From the cell containing the given text, extract its center point as (x, y) coordinate. 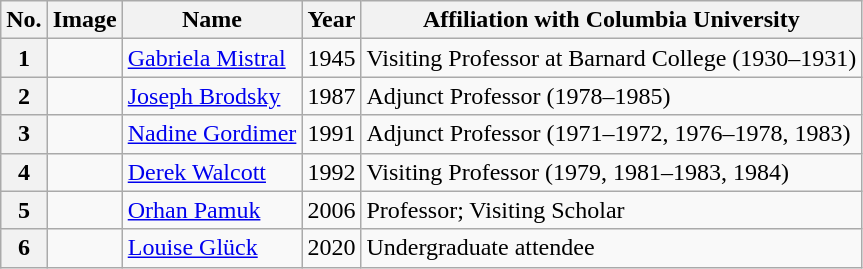
1 (24, 58)
Undergraduate attendee (612, 248)
Visiting Professor at Barnard College (1930–1931) (612, 58)
Gabriela Mistral (212, 58)
3 (24, 134)
Derek Walcott (212, 172)
Orhan Pamuk (212, 210)
4 (24, 172)
Name (212, 20)
Affiliation with Columbia University (612, 20)
2006 (332, 210)
5 (24, 210)
Image (84, 20)
Professor; Visiting Scholar (612, 210)
Nadine Gordimer (212, 134)
6 (24, 248)
1945 (332, 58)
No. (24, 20)
1992 (332, 172)
Year (332, 20)
Adjunct Professor (1971–1972, 1976–1978, 1983) (612, 134)
Joseph Brodsky (212, 96)
1987 (332, 96)
Louise Glück (212, 248)
2020 (332, 248)
1991 (332, 134)
2 (24, 96)
Visiting Professor (1979, 1981–1983, 1984) (612, 172)
Adjunct Professor (1978–1985) (612, 96)
